Capture the cell that displays the provided text and extract its (X, Y) central coordinate. 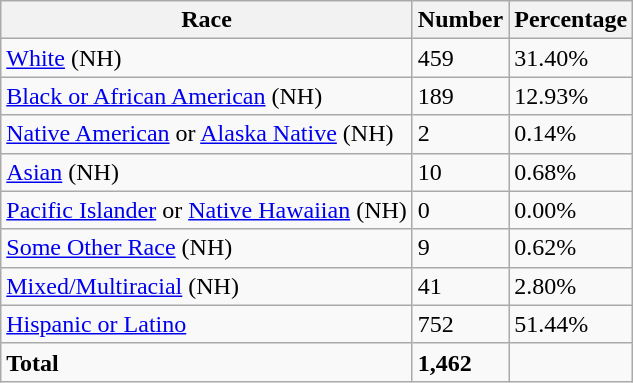
Some Other Race (NH) (207, 248)
41 (460, 286)
0.68% (571, 172)
White (NH) (207, 58)
1,462 (460, 362)
31.40% (571, 58)
51.44% (571, 324)
Total (207, 362)
12.93% (571, 96)
10 (460, 172)
189 (460, 96)
2.80% (571, 286)
Native American or Alaska Native (NH) (207, 134)
Black or African American (NH) (207, 96)
Hispanic or Latino (207, 324)
0.62% (571, 248)
9 (460, 248)
752 (460, 324)
0.00% (571, 210)
0.14% (571, 134)
459 (460, 58)
Race (207, 20)
2 (460, 134)
Asian (NH) (207, 172)
0 (460, 210)
Number (460, 20)
Percentage (571, 20)
Mixed/Multiracial (NH) (207, 286)
Pacific Islander or Native Hawaiian (NH) (207, 210)
